Scan for the cell matching the given text and deliver its [X, Y] coordinate at center. 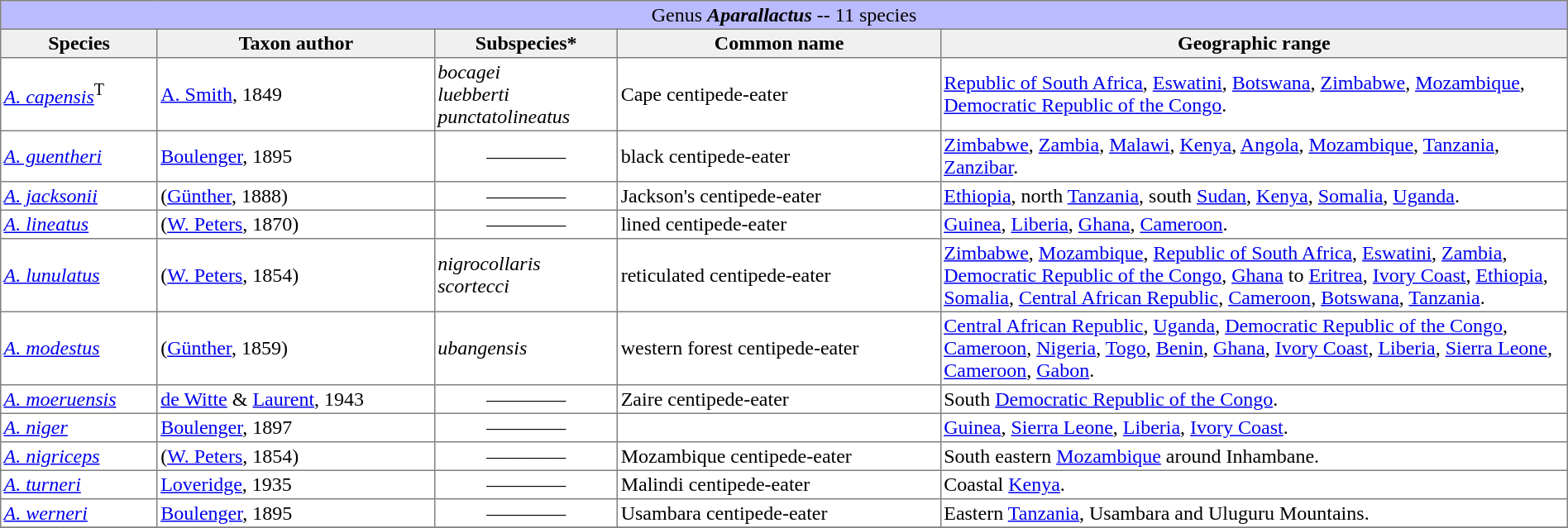
reticulated centipede-eater [779, 275]
western forest centipede-eater [779, 348]
Guinea, Liberia, Ghana, Cameroon. [1254, 224]
A. turneri [79, 484]
(Günther, 1859) [296, 348]
A. modestus [79, 348]
Subspecies* [526, 43]
A. capensisT [79, 94]
bocagei luebberti punctatolineatus [526, 94]
de Witte & Laurent, 1943 [296, 399]
Zimbabwe, Zambia, Malawi, Kenya, Angola, Mozambique, Tanzania, Zanzibar. [1254, 156]
A. moeruensis [79, 399]
(Günther, 1888) [296, 196]
Taxon author [296, 43]
Genus Aparallactus -- 11 species [784, 15]
A. niger [79, 427]
Boulenger, 1897 [296, 427]
ubangensis [526, 348]
Zaire centipede-eater [779, 399]
Eastern Tanzania, Usambara and Uluguru Mountains. [1254, 513]
South eastern Mozambique around Inhambane. [1254, 456]
Common name [779, 43]
black centipede-eater [779, 156]
Cape centipede-eater [779, 94]
A. lunulatus [79, 275]
A. Smith, 1849 [296, 94]
lined centipede-eater [779, 224]
A. lineatus [79, 224]
Geographic range [1254, 43]
nigrocollaris scortecci [526, 275]
Republic of South Africa, Eswatini, Botswana, Zimbabwe, Mozambique, Democratic Republic of the Congo. [1254, 94]
Ethiopia, north Tanzania, south Sudan, Kenya, Somalia, Uganda. [1254, 196]
South Democratic Republic of the Congo. [1254, 399]
Jackson's centipede-eater [779, 196]
Coastal Kenya. [1254, 484]
Species [79, 43]
Guinea, Sierra Leone, Liberia, Ivory Coast. [1254, 427]
A. jacksonii [79, 196]
(W. Peters, 1870) [296, 224]
Usambara centipede-eater [779, 513]
Mozambique centipede-eater [779, 456]
A. werneri [79, 513]
A. guentheri [79, 156]
Loveridge, 1935 [296, 484]
Malindi centipede-eater [779, 484]
A. nigriceps [79, 456]
